Locate the cell with the specified text and output its [X, Y] center coordinate. 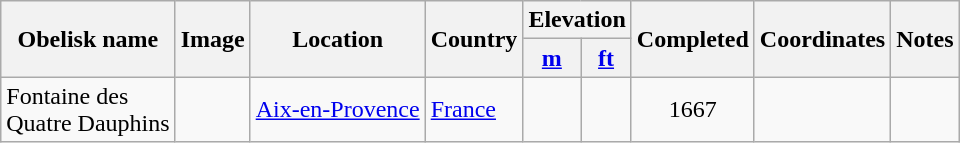
1667 [692, 110]
Completed [692, 39]
Location [338, 39]
Notes [925, 39]
France [474, 110]
Elevation [577, 20]
m [552, 58]
Image [212, 39]
Country [474, 39]
Obelisk name [88, 39]
Aix-en-Provence [338, 110]
Fontaine des Quatre Dauphins [88, 110]
Coordinates [822, 39]
ft [606, 58]
